Return (x, y) of the center of cell containing provided text 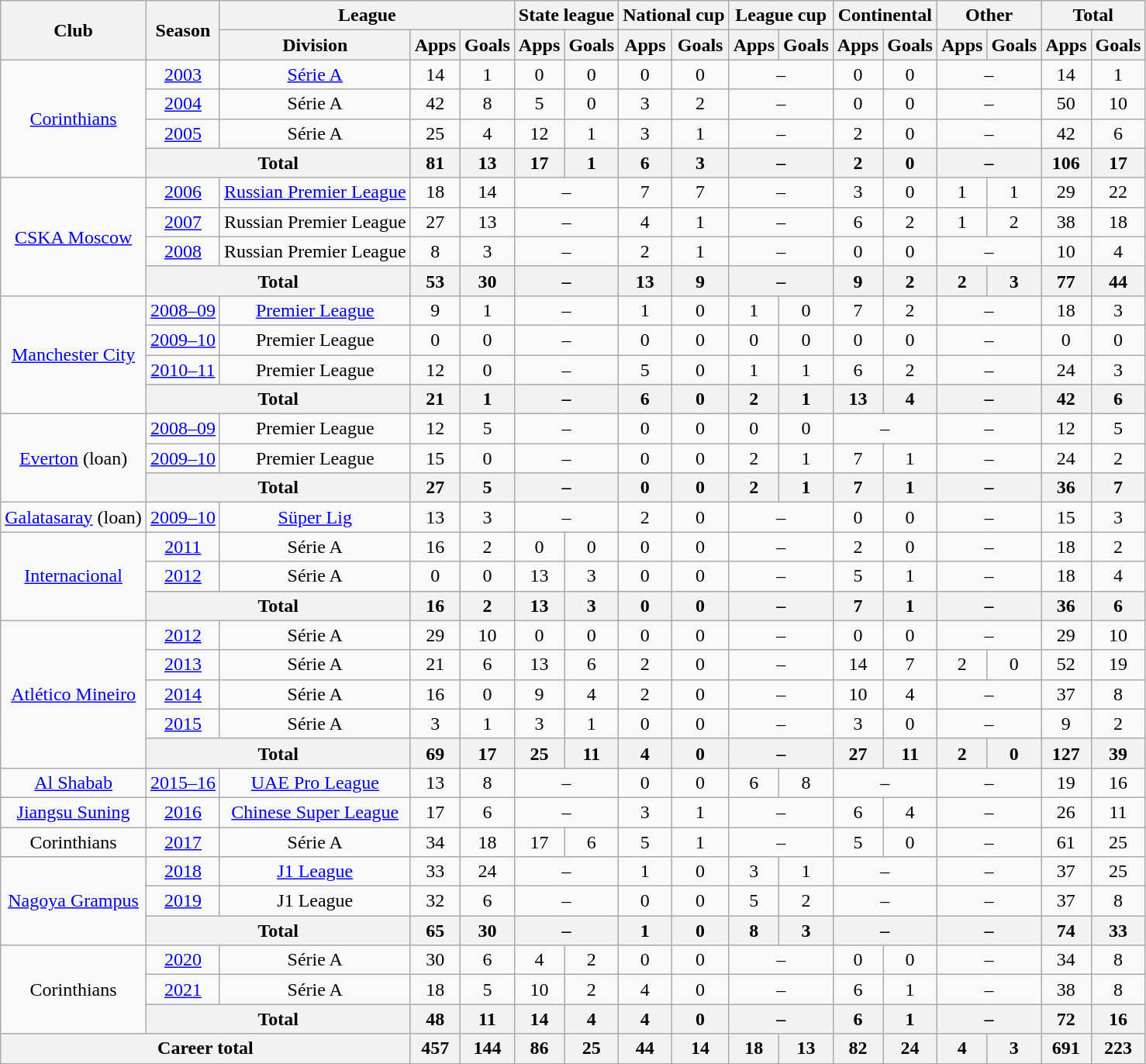
2016 (183, 812)
2007 (183, 222)
74 (1066, 931)
22 (1118, 192)
Career total (205, 1048)
2008 (183, 251)
League (367, 16)
Nagoya Grampus (74, 901)
2013 (183, 665)
69 (435, 753)
2005 (183, 133)
2010–11 (183, 370)
144 (488, 1048)
2019 (183, 901)
691 (1066, 1048)
2004 (183, 104)
UAE Pro League (315, 782)
CSKA Moscow (74, 237)
State league (566, 16)
Süper Lig (315, 517)
Season (183, 30)
Other (989, 16)
League cup (781, 16)
Chinese Super League (315, 812)
53 (435, 281)
48 (435, 1019)
457 (435, 1048)
2018 (183, 872)
52 (1066, 665)
106 (1066, 163)
61 (1066, 841)
Al Shabab (74, 782)
2020 (183, 960)
2003 (183, 74)
2014 (183, 694)
Division (315, 45)
Galatasaray (loan) (74, 517)
86 (539, 1048)
Club (74, 30)
77 (1066, 281)
50 (1066, 104)
2015 (183, 724)
Jiangsu Suning (74, 812)
Everton (loan) (74, 458)
Continental (885, 16)
65 (435, 931)
2006 (183, 192)
39 (1118, 753)
72 (1066, 1019)
26 (1066, 812)
127 (1066, 753)
2015–16 (183, 782)
National cup (674, 16)
223 (1118, 1048)
2017 (183, 841)
32 (435, 901)
82 (858, 1048)
Internacional (74, 576)
2021 (183, 990)
Atlético Mineiro (74, 694)
Manchester City (74, 354)
2011 (183, 547)
81 (435, 163)
